Scan for the cell matching the given text and deliver its (x, y) coordinate at center. 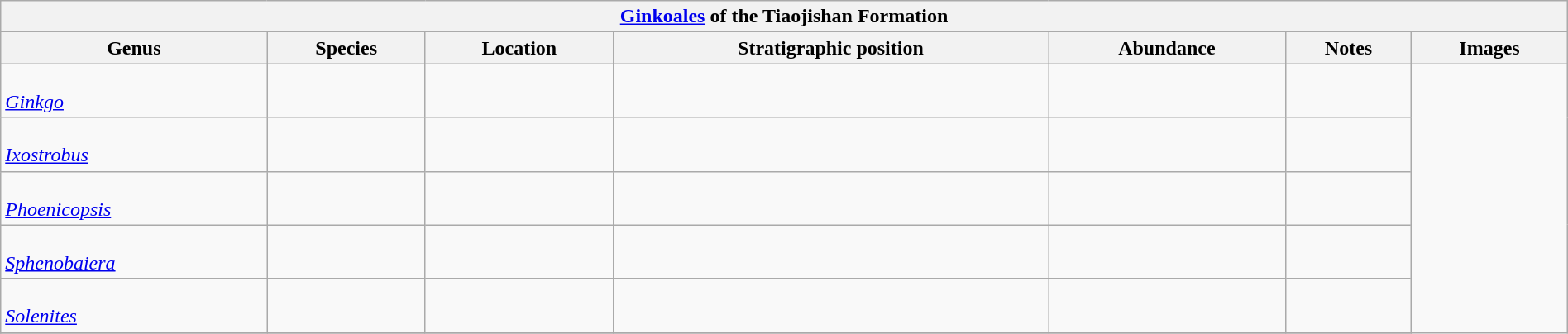
Notes (1348, 48)
Ixostrobus (134, 144)
Location (519, 48)
Sphenobaiera (134, 251)
Images (1489, 48)
Ginkoales of the Tiaojishan Formation (784, 17)
Species (346, 48)
Solenites (134, 306)
Ginkgo (134, 91)
Phoenicopsis (134, 198)
Abundance (1168, 48)
Genus (134, 48)
Stratigraphic position (830, 48)
